Return the (x, y) coordinate for the center point of the cell that contains the specified text.  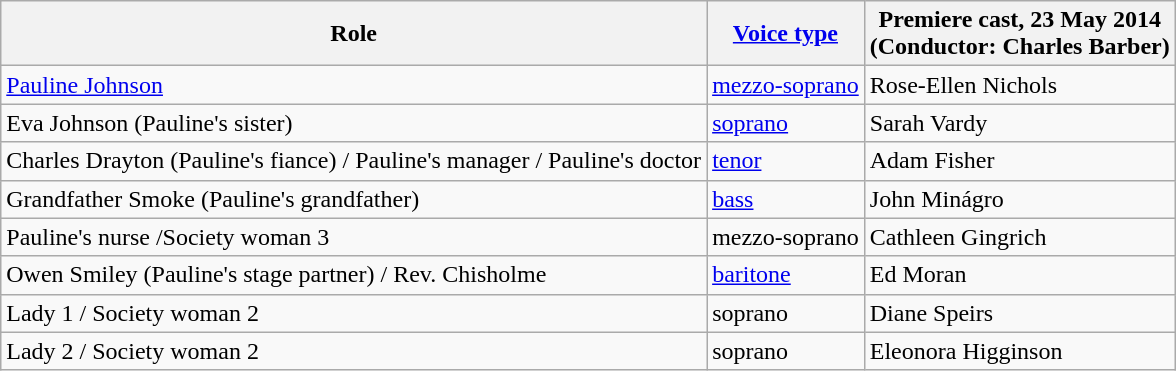
Pauline Johnson (354, 85)
Adam Fisher (1020, 161)
Ed Moran (1020, 275)
Rose-Ellen Nichols (1020, 85)
Charles Drayton (Pauline's fiance) / Pauline's manager / Pauline's doctor (354, 161)
Eva Johnson (Pauline's sister) (354, 123)
tenor (786, 161)
Premiere cast, 23 May 2014(Conductor: Charles Barber) (1020, 34)
bass (786, 199)
Diane Speirs (1020, 313)
Role (354, 34)
Sarah Vardy (1020, 123)
Eleonora Higginson (1020, 351)
Lady 2 / Society woman 2 (354, 351)
Pauline's nurse /Society woman 3 (354, 237)
Cathleen Gingrich (1020, 237)
John Minágro (1020, 199)
Voice type (786, 34)
baritone (786, 275)
Owen Smiley (Pauline's stage partner) / Rev. Chisholme (354, 275)
Lady 1 / Society woman 2 (354, 313)
Grandfather Smoke (Pauline's grandfather) (354, 199)
